Provide the [X, Y] coordinate of the cell's center where the given text is located.  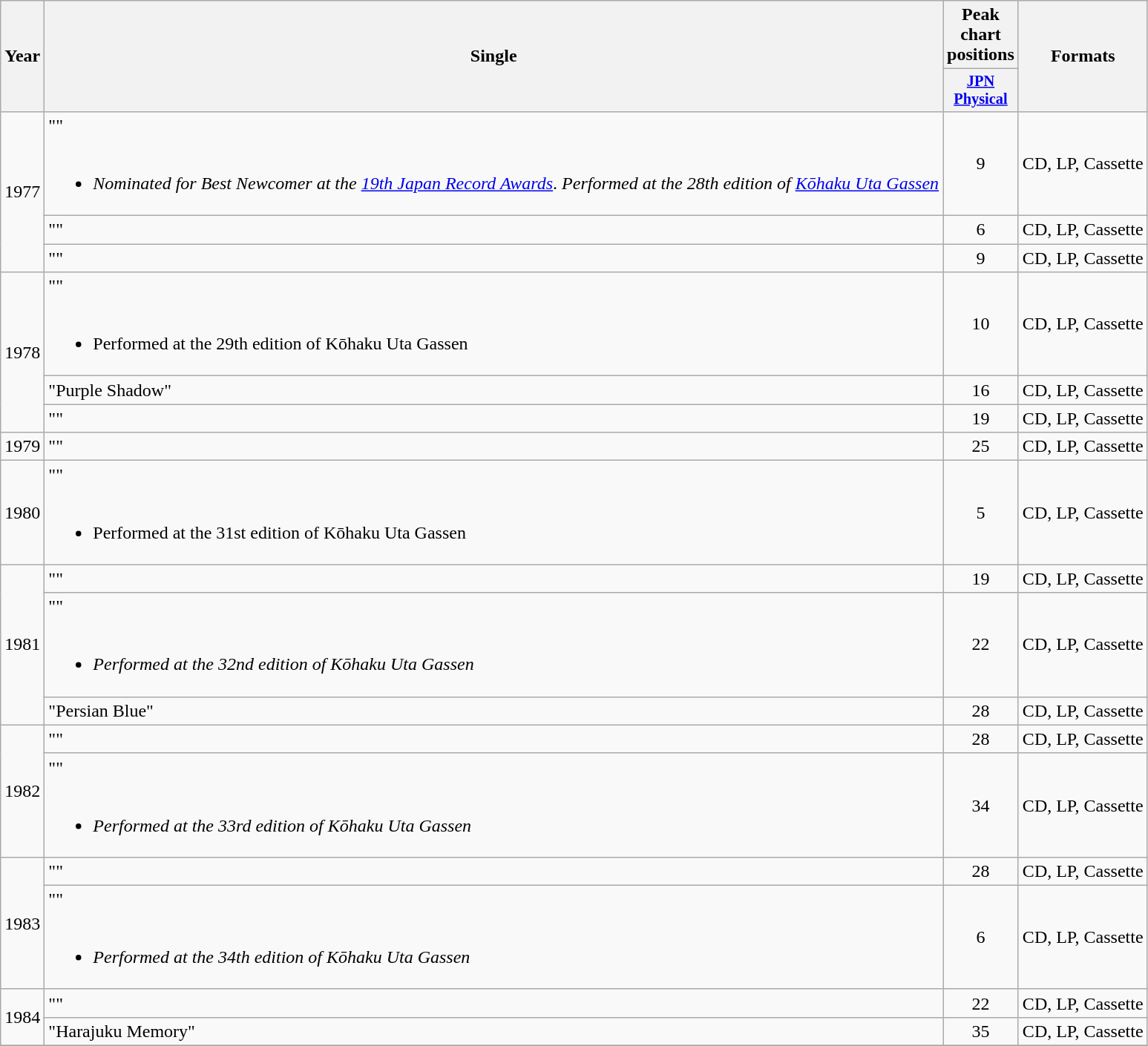
"Persian Blue" [494, 711]
Single [494, 56]
"Purple Shadow" [494, 390]
10 [981, 324]
5 [981, 513]
""Nominated for Best Newcomer at the 19th Japan Record Awards. Performed at the 28th edition of Kōhaku Uta Gassen [494, 163]
"Harajuku Memory" [494, 1031]
1984 [22, 1017]
1978 [22, 352]
JPNPhysical [981, 91]
35 [981, 1031]
1981 [22, 645]
Peak chart positions [981, 35]
""Performed at the 34th edition of Kōhaku Uta Gassen [494, 937]
34 [981, 805]
""Performed at the 29th edition of Kōhaku Uta Gassen [494, 324]
16 [981, 390]
1980 [22, 513]
1982 [22, 791]
""Performed at the 32nd edition of Kōhaku Uta Gassen [494, 645]
""Performed at the 31st edition of Kōhaku Uta Gassen [494, 513]
Year [22, 56]
""Performed at the 33rd edition of Kōhaku Uta Gassen [494, 805]
25 [981, 447]
1977 [22, 191]
1983 [22, 923]
1979 [22, 447]
Formats [1083, 56]
